Provide the (x, y) coordinate of the cell's center where the given text is located.  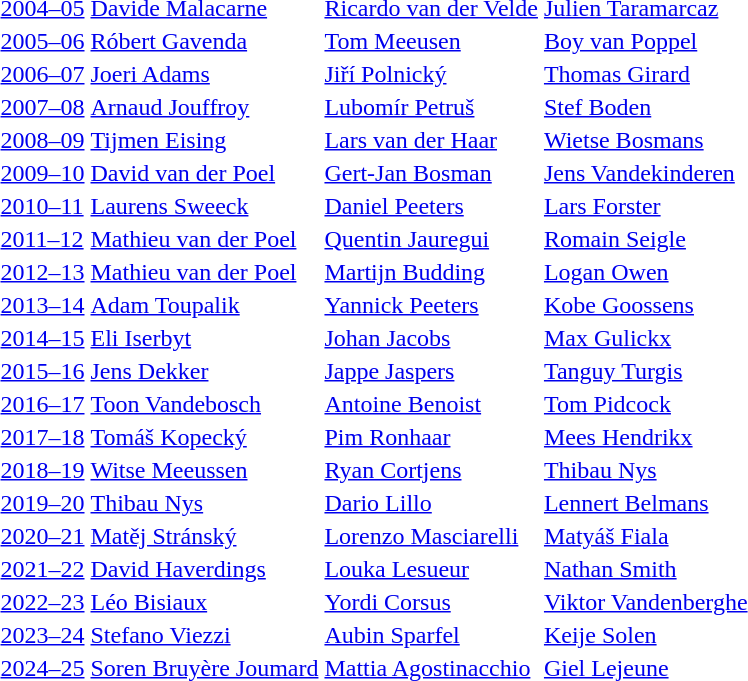
Pim Ronhaar (431, 437)
Eli Iserbyt (204, 338)
Toon Vandebosch (204, 404)
Johan Jacobs (431, 338)
Ryan Cortjens (431, 470)
Thibau Nys (204, 503)
Louka Lesueur (431, 569)
Tijmen Eising (204, 140)
Tom Meeusen (431, 41)
Stefano Viezzi (204, 635)
Gert-Jan Bosman (431, 173)
Jappe Jaspers (431, 371)
Dario Lillo (431, 503)
Lubomír Petruš (431, 107)
Tomáš Kopecký (204, 437)
David van der Poel (204, 173)
Arnaud Jouffroy (204, 107)
Witse Meeussen (204, 470)
Aubin Sparfel (431, 635)
Martijn Budding (431, 272)
Yordi Corsus (431, 602)
Antoine Benoist (431, 404)
Róbert Gavenda (204, 41)
Lars van der Haar (431, 140)
Jens Dekker (204, 371)
Matěj Stránský (204, 536)
Joeri Adams (204, 74)
Daniel Peeters (431, 206)
Laurens Sweeck (204, 206)
Lorenzo Masciarelli (431, 536)
Adam Toupalik (204, 305)
Léo Bisiaux (204, 602)
Yannick Peeters (431, 305)
David Haverdings (204, 569)
Jiří Polnický (431, 74)
Quentin Jauregui (431, 239)
